Find where the given text appears and provide that cell's center as [X, Y] coordinate. 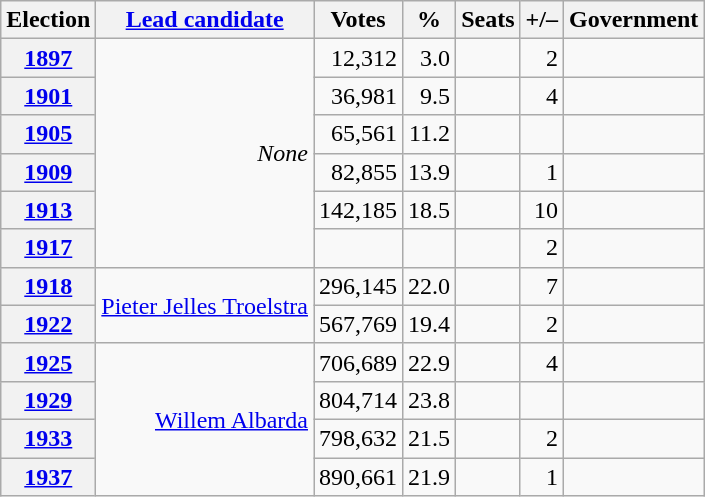
1913 [48, 210]
Lead candidate [205, 20]
1937 [48, 477]
Seats [488, 20]
18.5 [430, 210]
65,561 [358, 134]
142,185 [358, 210]
+/– [542, 20]
3.0 [430, 58]
22.0 [430, 286]
Pieter Jelles Troelstra [205, 305]
11.2 [430, 134]
890,661 [358, 477]
23.8 [430, 400]
21.5 [430, 438]
1917 [48, 248]
Election [48, 20]
567,769 [358, 324]
1925 [48, 362]
19.4 [430, 324]
1918 [48, 286]
1905 [48, 134]
1922 [48, 324]
9.5 [430, 96]
% [430, 20]
798,632 [358, 438]
1909 [48, 172]
1897 [48, 58]
12,312 [358, 58]
1933 [48, 438]
10 [542, 210]
296,145 [358, 286]
22.9 [430, 362]
None [205, 153]
Willem Albarda [205, 419]
36,981 [358, 96]
804,714 [358, 400]
Votes [358, 20]
1929 [48, 400]
21.9 [430, 477]
7 [542, 286]
82,855 [358, 172]
1901 [48, 96]
Government [633, 20]
13.9 [430, 172]
706,689 [358, 362]
